Search for the cell housing the specified text and yield its (X, Y) center coordinate. 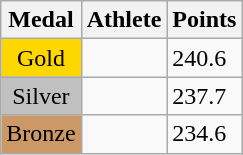
234.6 (204, 134)
Silver (41, 96)
Gold (41, 58)
Points (204, 20)
Bronze (41, 134)
237.7 (204, 96)
Athlete (124, 20)
Medal (41, 20)
240.6 (204, 58)
